From the cell containing the given text, extract its center point as (X, Y) coordinate. 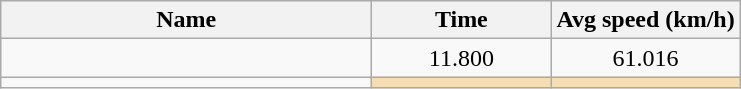
Avg speed (km/h) (646, 20)
11.800 (462, 58)
Time (462, 20)
Name (186, 20)
61.016 (646, 58)
